For the text-containing cell, return its midpoint in (X, Y) coordinate format. 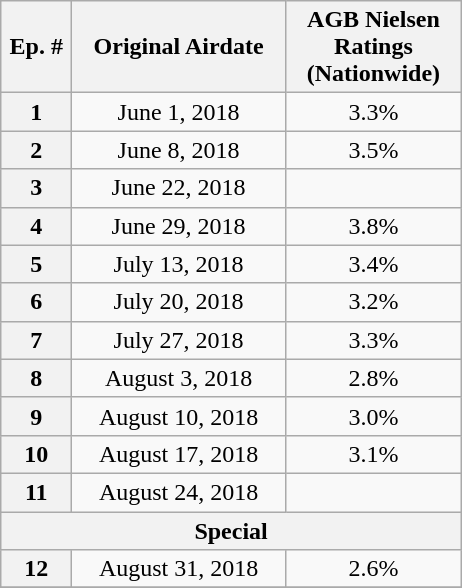
11 (36, 492)
4 (36, 226)
2.6% (373, 569)
August 3, 2018 (179, 378)
August 17, 2018 (179, 454)
9 (36, 416)
3.4% (373, 264)
Original Airdate (179, 47)
3.0% (373, 416)
6 (36, 302)
2 (36, 150)
7 (36, 340)
July 13, 2018 (179, 264)
8 (36, 378)
July 20, 2018 (179, 302)
1 (36, 112)
August 24, 2018 (179, 492)
10 (36, 454)
12 (36, 569)
June 22, 2018 (179, 188)
August 31, 2018 (179, 569)
2.8% (373, 378)
Ep. # (36, 47)
August 10, 2018 (179, 416)
July 27, 2018 (179, 340)
5 (36, 264)
3.8% (373, 226)
Special (232, 531)
June 1, 2018 (179, 112)
3.2% (373, 302)
AGB Nielsen Ratings(Nationwide) (373, 47)
3.1% (373, 454)
June 29, 2018 (179, 226)
3.5% (373, 150)
June 8, 2018 (179, 150)
3 (36, 188)
